Return (x, y) of the center of cell containing provided text 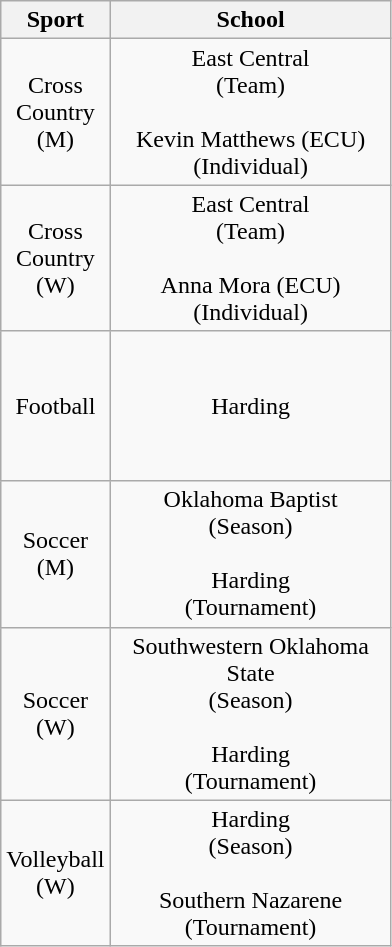
East Central(Team)Kevin Matthews (ECU)(Individual) (250, 112)
School (250, 20)
Oklahoma Baptist(Season)Harding(Tournament) (250, 554)
Sport (56, 20)
CrossCountry(M) (56, 112)
Soccer(M) (56, 554)
East Central(Team)Anna Mora (ECU)(Individual) (250, 258)
Soccer(W) (56, 714)
Southwestern Oklahoma State(Season)Harding(Tournament) (250, 714)
Volleyball(W) (56, 873)
Harding(Season)Southern Nazarene(Tournament) (250, 873)
CrossCountry(W) (56, 258)
Harding (250, 406)
Football (56, 406)
